Return (x, y) of the center of cell containing provided text 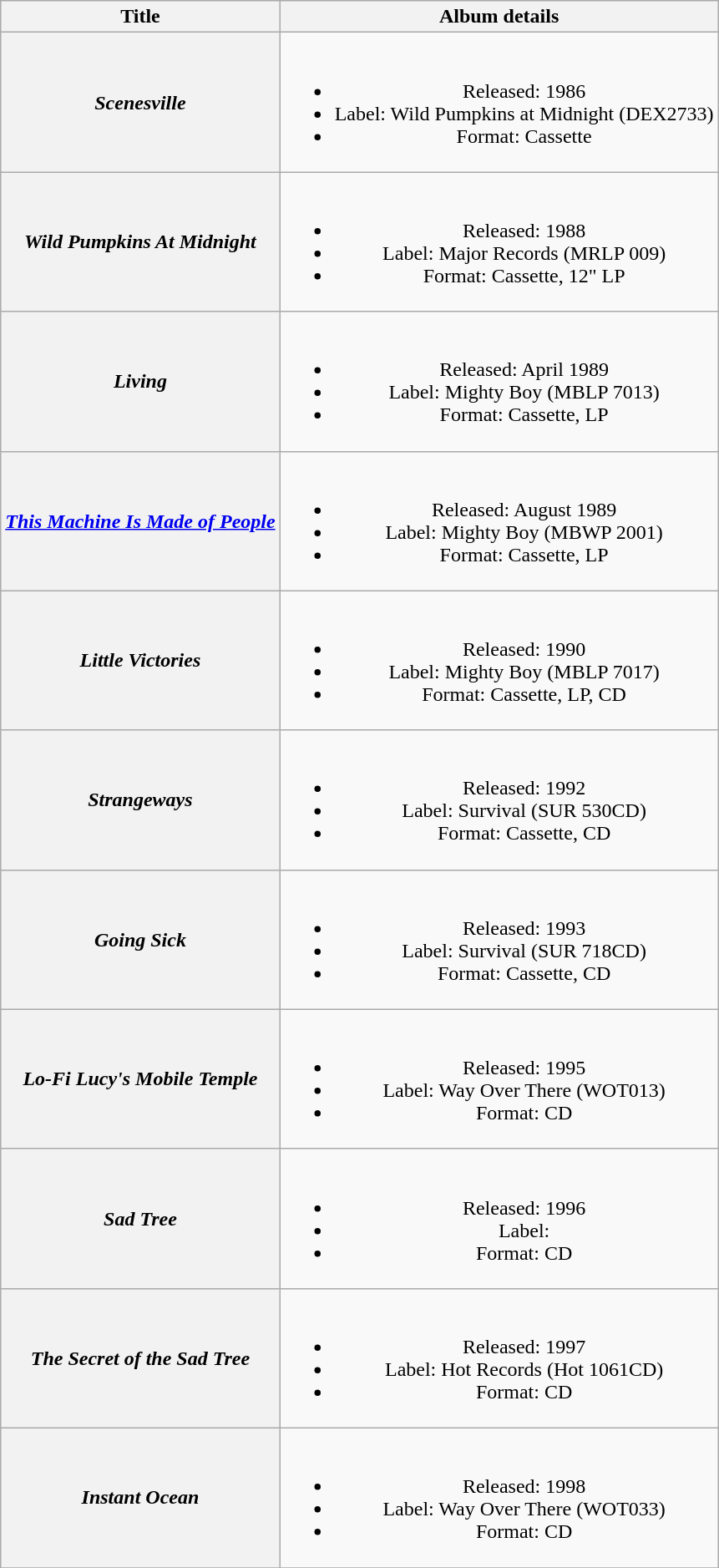
Going Sick (140, 939)
Scenesville (140, 102)
Instant Ocean (140, 1497)
This Machine Is Made of People (140, 521)
Released: 1986Label: Wild Pumpkins at Midnight (DEX2733)Format: Cassette (499, 102)
Wild Pumpkins At Midnight (140, 242)
Released: 1988Label: Major Records (MRLP 009)Format: Cassette, 12" LP (499, 242)
Released: 1990Label: Mighty Boy (MBLP 7017)Format: Cassette, LP, CD (499, 660)
Released: 1998Label: Way Over There (WOT033)Format: CD (499, 1497)
Title (140, 17)
Released: 1993Label: Survival (SUR 718CD)Format: Cassette, CD (499, 939)
Released: April 1989Label: Mighty Boy (MBLP 7013)Format: Cassette, LP (499, 381)
Album details (499, 17)
Released: 1997Label: Hot Records (Hot 1061CD)Format: CD (499, 1358)
Living (140, 381)
Released: 1992Label: Survival (SUR 530CD)Format: Cassette, CD (499, 800)
Strangeways (140, 800)
Released: 1996Label:Format: CD (499, 1218)
Sad Tree (140, 1218)
Released: 1995Label: Way Over There (WOT013)Format: CD (499, 1079)
The Secret of the Sad Tree (140, 1358)
Released: August 1989Label: Mighty Boy (MBWP 2001)Format: Cassette, LP (499, 521)
Lo-Fi Lucy's Mobile Temple (140, 1079)
Little Victories (140, 660)
